Return [x, y] of the center of cell containing provided text 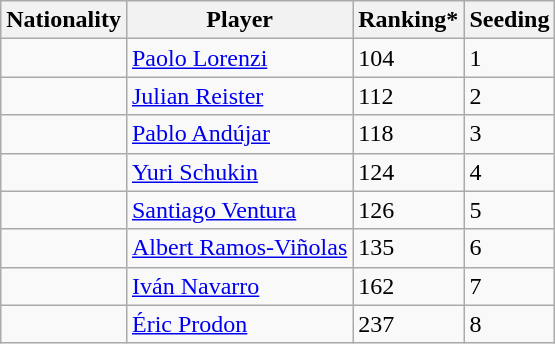
Iván Navarro [239, 286]
6 [510, 248]
124 [408, 172]
Player [239, 20]
126 [408, 210]
2 [510, 96]
112 [408, 96]
237 [408, 324]
135 [408, 248]
Yuri Schukin [239, 172]
Nationality [64, 20]
4 [510, 172]
Ranking* [408, 20]
Santiago Ventura [239, 210]
Julian Reister [239, 96]
5 [510, 210]
7 [510, 286]
Seeding [510, 20]
Albert Ramos-Viñolas [239, 248]
8 [510, 324]
Pablo Andújar [239, 134]
118 [408, 134]
1 [510, 58]
Éric Prodon [239, 324]
3 [510, 134]
162 [408, 286]
Paolo Lorenzi [239, 58]
104 [408, 58]
